For the text-containing cell, return its midpoint in (x, y) coordinate format. 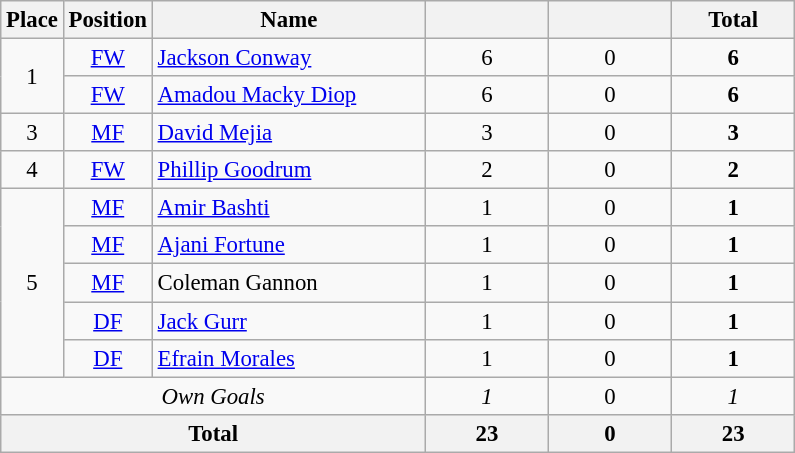
David Mejia (288, 133)
Ajani Fortune (288, 245)
Phillip Goodrum (288, 170)
5 (32, 283)
Jack Gurr (288, 321)
Amadou Macky Diop (288, 95)
Place (32, 20)
Own Goals (214, 396)
4 (32, 170)
Amir Bashti (288, 208)
Efrain Morales (288, 358)
Jackson Conway (288, 58)
Position (108, 20)
Name (288, 20)
Coleman Gannon (288, 283)
